From the cell containing the given text, extract its center point as [x, y] coordinate. 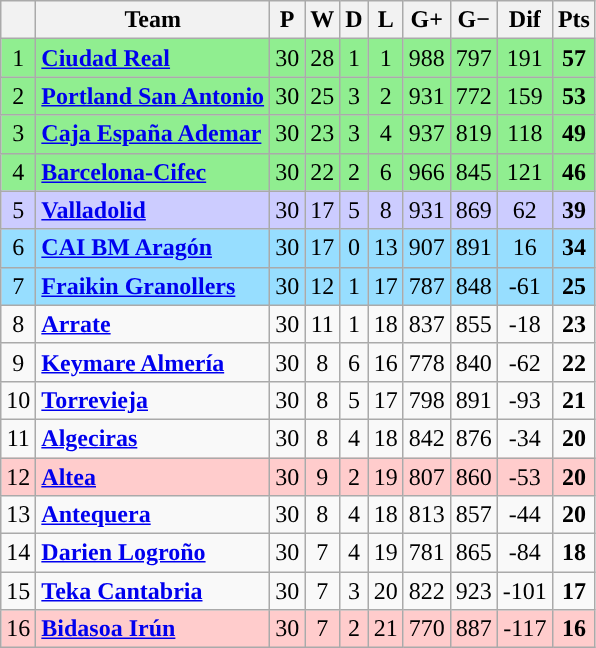
W [322, 20]
53 [574, 96]
Dif [524, 20]
860 [474, 477]
14 [18, 553]
819 [474, 134]
-18 [524, 324]
15 [18, 591]
787 [426, 286]
Ciudad Real [153, 58]
Caja España Ademar [153, 134]
842 [426, 438]
Keymare Almería [153, 362]
34 [574, 248]
Portland San Antonio [153, 96]
39 [574, 210]
-61 [524, 286]
Arrate [153, 324]
-84 [524, 553]
988 [426, 58]
857 [474, 515]
62 [524, 210]
L [386, 20]
191 [524, 58]
10 [18, 400]
Valladolid [153, 210]
778 [426, 362]
798 [426, 400]
837 [426, 324]
937 [426, 134]
Fraikin Granollers [153, 286]
-117 [524, 629]
772 [474, 96]
966 [426, 172]
Bidasoa Irún [153, 629]
813 [426, 515]
876 [474, 438]
865 [474, 553]
-44 [524, 515]
G− [474, 20]
887 [474, 629]
-53 [524, 477]
807 [426, 477]
855 [474, 324]
CAI BM Aragón [153, 248]
-34 [524, 438]
781 [426, 553]
P [288, 20]
848 [474, 286]
46 [574, 172]
840 [474, 362]
121 [524, 172]
Altea [153, 477]
Algeciras [153, 438]
797 [474, 58]
822 [426, 591]
Darien Logroño [153, 553]
-101 [524, 591]
Barcelona-Cifec [153, 172]
G+ [426, 20]
Pts [574, 20]
49 [574, 134]
Team [153, 20]
Antequera [153, 515]
D [354, 20]
57 [574, 58]
-93 [524, 400]
118 [524, 134]
-62 [524, 362]
869 [474, 210]
907 [426, 248]
923 [474, 591]
0 [354, 248]
Teka Cantabria [153, 591]
770 [426, 629]
159 [524, 96]
Torrevieja [153, 400]
845 [474, 172]
28 [322, 58]
